Extract the (X, Y) coordinate from the center of the cell holding the provided text.  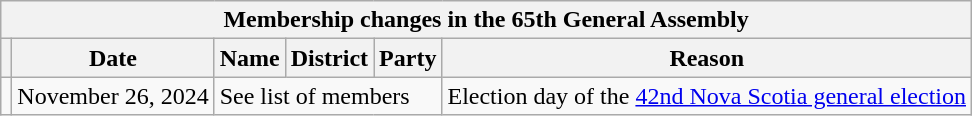
District (329, 58)
Membership changes in the 65th General Assembly (486, 20)
Party (408, 58)
Election day of the 42nd Nova Scotia general election (707, 96)
See list of members (328, 96)
Reason (707, 58)
Date (113, 58)
November 26, 2024 (113, 96)
Name (250, 58)
